Capture the cell that displays the provided text and extract its [x, y] central coordinate. 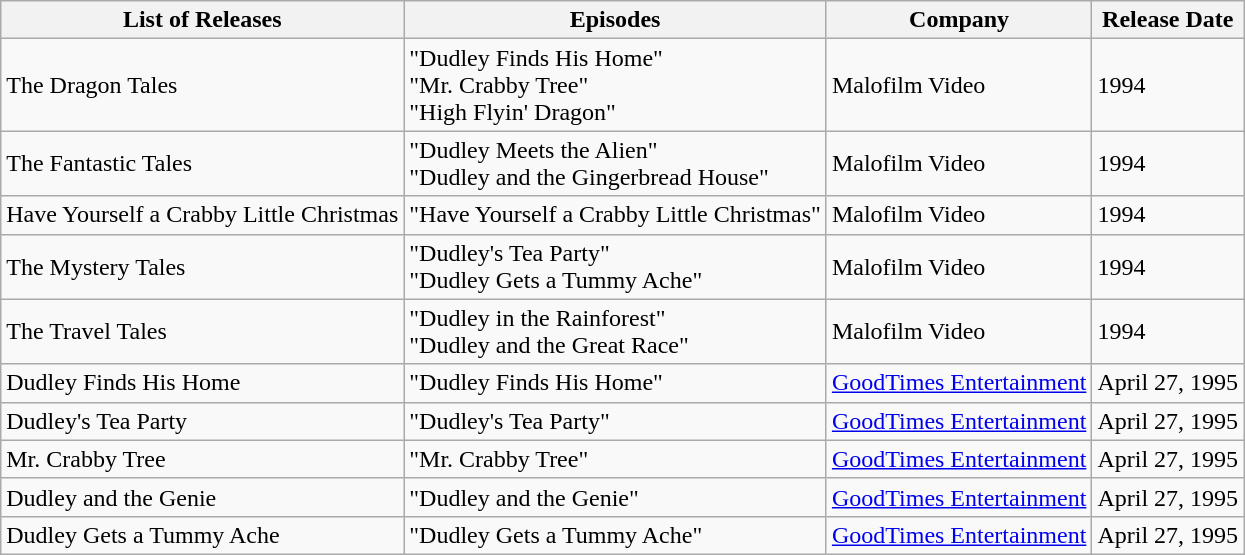
The Dragon Tales [202, 85]
"Mr. Crabby Tree" [616, 459]
Company [959, 20]
"Dudley's Tea Party" [616, 421]
Dudley Gets a Tummy Ache [202, 535]
"Dudley Meets the Alien""Dudley and the Gingerbread House" [616, 164]
Mr. Crabby Tree [202, 459]
The Mystery Tales [202, 266]
Release Date [1168, 20]
"Dudley in the Rainforest""Dudley and the Great Race" [616, 332]
Episodes [616, 20]
Have Yourself a Crabby Little Christmas [202, 215]
"Dudley Finds His Home" [616, 383]
The Fantastic Tales [202, 164]
"Dudley Finds His Home""Mr. Crabby Tree""High Flyin' Dragon" [616, 85]
The Travel Tales [202, 332]
List of Releases [202, 20]
"Have Yourself a Crabby Little Christmas" [616, 215]
Dudley and the Genie [202, 497]
"Dudley and the Genie" [616, 497]
"Dudley Gets a Tummy Ache" [616, 535]
Dudley Finds His Home [202, 383]
Dudley's Tea Party [202, 421]
"Dudley's Tea Party""Dudley Gets a Tummy Ache" [616, 266]
